Locate the cell with the specified text and output its (x, y) center coordinate. 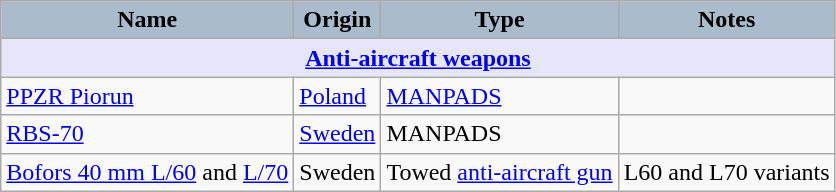
RBS-70 (148, 134)
Anti-aircraft weapons (418, 58)
L60 and L70 variants (726, 172)
Type (500, 20)
Bofors 40 mm L/60 and L/70 (148, 172)
Name (148, 20)
Poland (338, 96)
PPZR Piorun (148, 96)
Towed anti-aircraft gun (500, 172)
Notes (726, 20)
Origin (338, 20)
